Return [X, Y] of the center of cell containing provided text 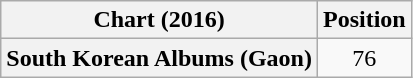
Position [364, 20]
76 [364, 58]
South Korean Albums (Gaon) [160, 58]
Chart (2016) [160, 20]
